Return [X, Y] of the center of cell containing provided text 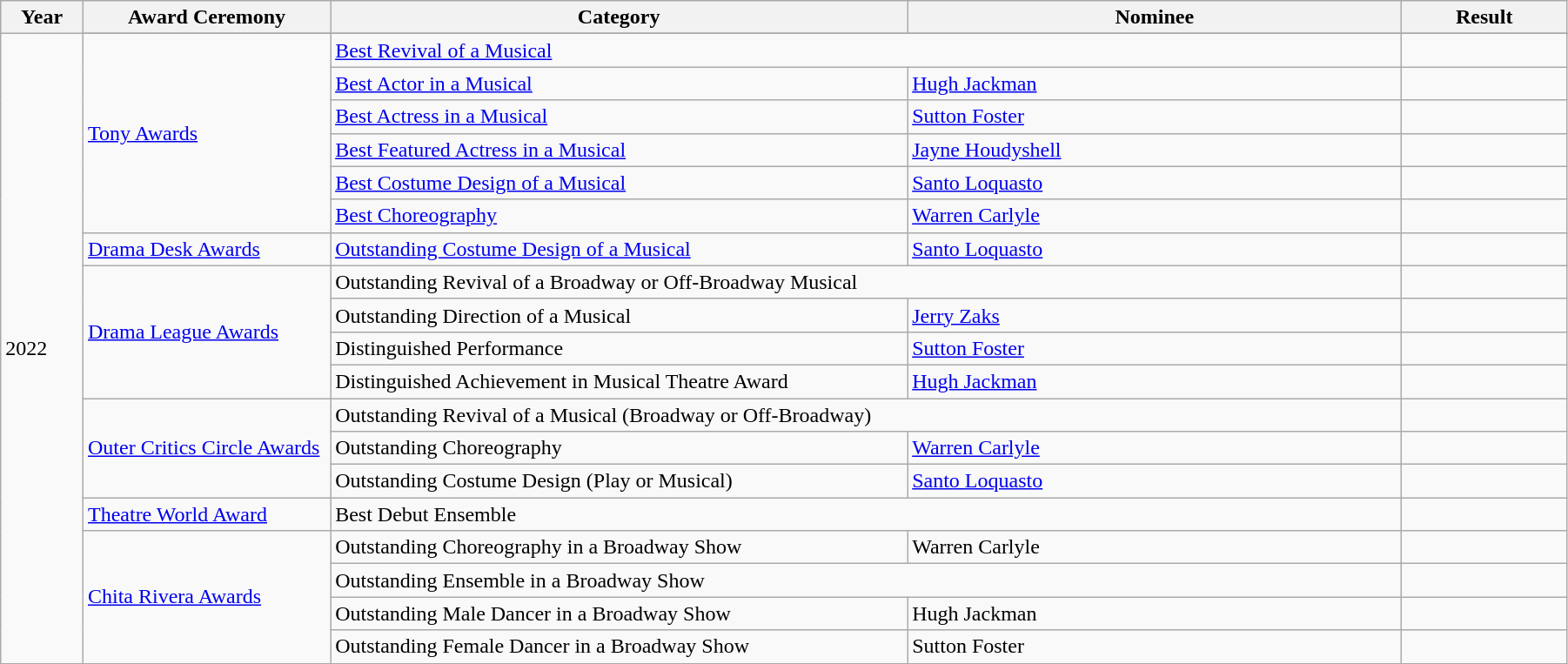
Outstanding Revival of a Musical (Broadway or Off-Broadway) [867, 415]
Theatre World Award [206, 514]
Best Revival of a Musical [867, 50]
Best Actor in a Musical [620, 84]
Best Featured Actress in a Musical [620, 150]
Outstanding Choreography in a Broadway Show [620, 547]
Drama League Awards [206, 332]
Chita Rivera Awards [206, 597]
Best Actress in a Musical [620, 117]
Outstanding Direction of a Musical [620, 315]
Distinguished Performance [620, 348]
Outstanding Revival of a Broadway or Off-Broadway Musical [867, 282]
Drama Desk Awards [206, 249]
Best Choreography [620, 216]
Best Costume Design of a Musical [620, 183]
Outstanding Choreography [620, 448]
Outstanding Costume Design of a Musical [620, 249]
Award Ceremony [206, 17]
Category [620, 17]
Outer Critics Circle Awards [206, 448]
Nominee [1155, 17]
Jayne Houdyshell [1155, 150]
Outstanding Female Dancer in a Broadway Show [620, 647]
Result [1484, 17]
Outstanding Costume Design (Play or Musical) [620, 481]
Year [42, 17]
Jerry Zaks [1155, 315]
2022 [42, 348]
Tony Awards [206, 133]
Outstanding Male Dancer in a Broadway Show [620, 614]
Best Debut Ensemble [867, 514]
Distinguished Achievement in Musical Theatre Award [620, 381]
Outstanding Ensemble in a Broadway Show [867, 580]
